Pinpoint the cell where the given text exists, returning its [X, Y] midpoint coordinate. 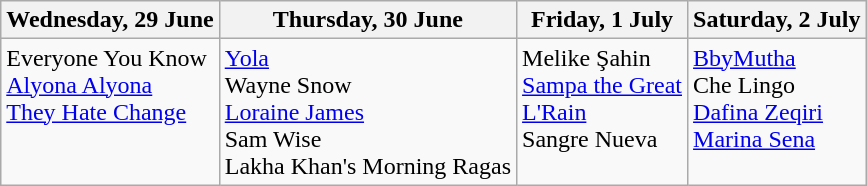
Wednesday, 29 June [110, 20]
Saturday, 2 July [777, 20]
Thursday, 30 June [368, 20]
Everyone You KnowAlyona AlyonaThey Hate Change [110, 112]
YolaWayne SnowLoraine JamesSam WiseLakha Khan's Morning Ragas [368, 112]
Melike ŞahinSampa the GreatL'RainSangre Nueva [602, 112]
BbyMuthaChe LingoDafina ZeqiriMarina Sena [777, 112]
Friday, 1 July [602, 20]
